Locate the cell with the specified text and output its [x, y] center coordinate. 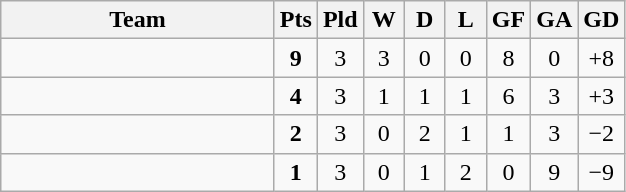
GD [602, 20]
−9 [602, 172]
L [466, 20]
−2 [602, 134]
GF [508, 20]
Team [138, 20]
W [384, 20]
8 [508, 58]
GA [554, 20]
6 [508, 96]
Pts [296, 20]
Pld [340, 20]
4 [296, 96]
+3 [602, 96]
D [424, 20]
+8 [602, 58]
